For the text-containing cell, return its midpoint in (X, Y) coordinate format. 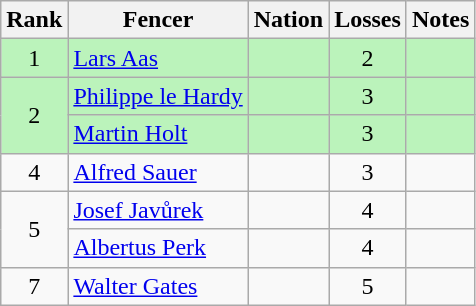
Walter Gates (158, 286)
Nation (288, 20)
Lars Aas (158, 58)
Losses (368, 20)
7 (34, 286)
Martin Holt (158, 134)
Fencer (158, 20)
Philippe le Hardy (158, 96)
Josef Javůrek (158, 210)
Rank (34, 20)
Notes (440, 20)
1 (34, 58)
Alfred Sauer (158, 172)
Albertus Perk (158, 248)
